From the cell containing the given text, extract its center point as (x, y) coordinate. 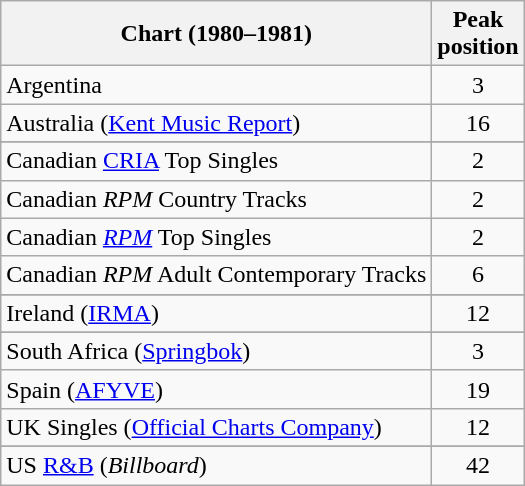
16 (478, 123)
South Africa (Springbok) (216, 351)
Australia (Kent Music Report) (216, 123)
Argentina (216, 85)
42 (478, 465)
Peakposition (478, 34)
Canadian RPM Country Tracks (216, 199)
Canadian RPM Adult Contemporary Tracks (216, 275)
UK Singles (Official Charts Company) (216, 427)
Canadian CRIA Top Singles (216, 161)
6 (478, 275)
US R&B (Billboard) (216, 465)
Spain (AFYVE) (216, 389)
Chart (1980–1981) (216, 34)
19 (478, 389)
Canadian RPM Top Singles (216, 237)
Ireland (IRMA) (216, 313)
